Provide the [x, y] coordinate of the cell's center where the given text is located.  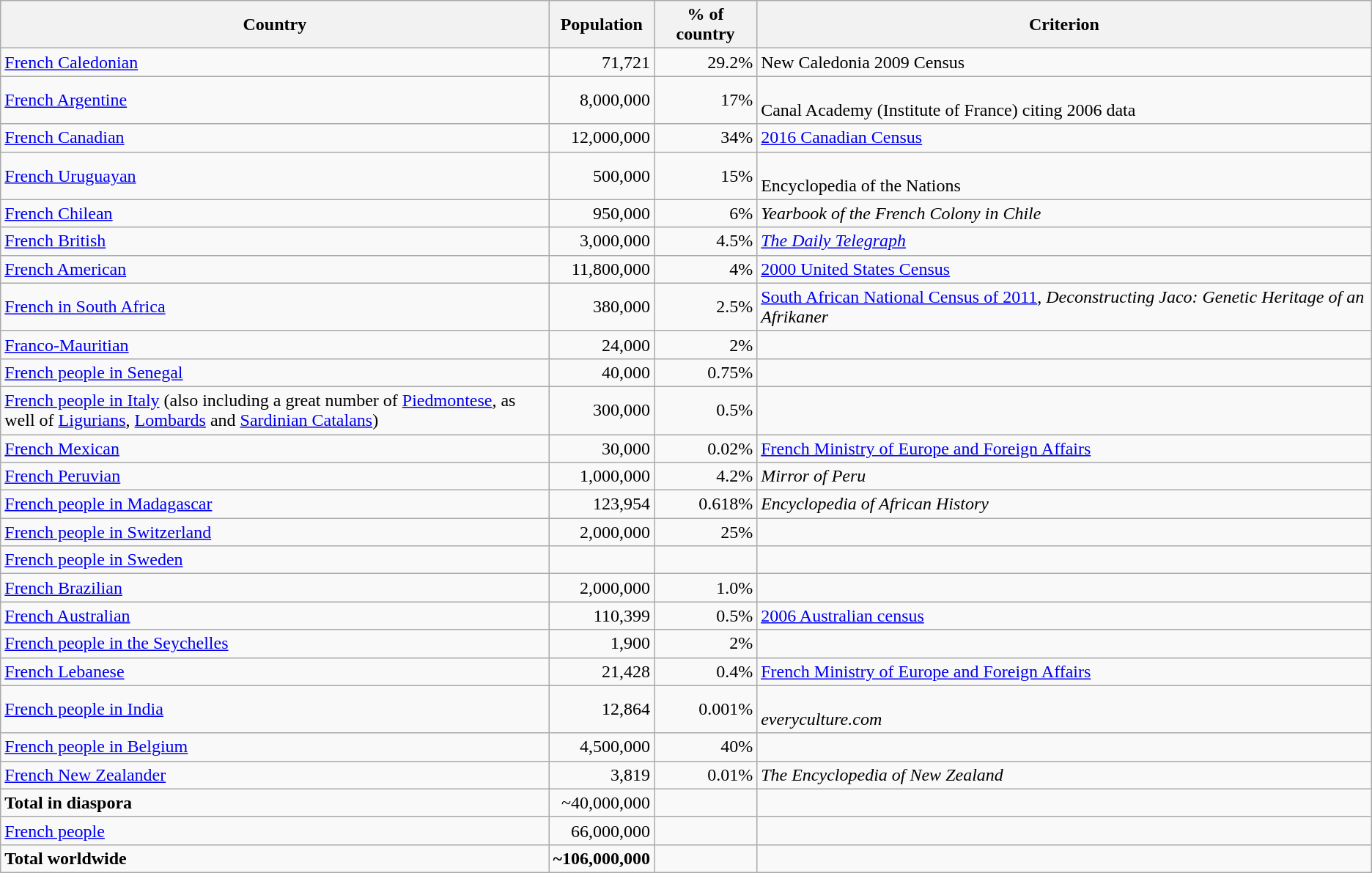
2000 United States Census [1064, 269]
Encyclopedia of African History [1064, 504]
110,399 [602, 616]
4% [705, 269]
123,954 [602, 504]
0.001% [705, 710]
34% [705, 138]
The Daily Telegraph [1064, 241]
French American [275, 269]
1,000,000 [602, 476]
500,000 [602, 176]
0.618% [705, 504]
12,864 [602, 710]
French Canadian [275, 138]
4.2% [705, 476]
40% [705, 747]
2006 Australian census [1064, 616]
~40,000,000 [602, 803]
French people in the Seychelles [275, 644]
2016 Canadian Census [1064, 138]
French people in Belgium [275, 747]
0.02% [705, 448]
17% [705, 100]
Franco-Mauritian [275, 345]
8,000,000 [602, 100]
66,000,000 [602, 830]
71,721 [602, 62]
30,000 [602, 448]
0.75% [705, 372]
1,900 [602, 644]
New Caledonia 2009 Census [1064, 62]
6% [705, 213]
French Peruvian [275, 476]
0.4% [705, 671]
21,428 [602, 671]
South African National Census of 2011, Deconstructing Jaco: Genetic Heritage of an Afrikaner [1064, 306]
The Encyclopedia of New Zealand [1064, 775]
380,000 [602, 306]
2.5% [705, 306]
French Mexican [275, 448]
French Australian [275, 616]
1.0% [705, 588]
French Lebanese [275, 671]
Canal Academy (Institute of France) citing 2006 data [1064, 100]
40,000 [602, 372]
Encyclopedia of the Nations [1064, 176]
25% [705, 532]
French people in Madagascar [275, 504]
0.01% [705, 775]
12,000,000 [602, 138]
Population [602, 25]
French Argentine [275, 100]
Yearbook of the French Colony in Chile [1064, 213]
everyculture.com [1064, 710]
24,000 [602, 345]
~106,000,000 [602, 858]
French Brazilian [275, 588]
French people in Switzerland [275, 532]
300,000 [602, 410]
11,800,000 [602, 269]
French Chilean [275, 213]
4.5% [705, 241]
Criterion [1064, 25]
Total in diaspora [275, 803]
French people in India [275, 710]
% of country [705, 25]
Mirror of Peru [1064, 476]
950,000 [602, 213]
Total worldwide [275, 858]
French people in Senegal [275, 372]
3,000,000 [602, 241]
French Caledonian [275, 62]
15% [705, 176]
29.2% [705, 62]
Country [275, 25]
French Uruguayan [275, 176]
4,500,000 [602, 747]
French in South Africa [275, 306]
French people in Sweden [275, 560]
French people [275, 830]
French people in Italy (also including a great number of Piedmontese, as well of Ligurians, Lombards and Sardinian Catalans) [275, 410]
French New Zealander [275, 775]
3,819 [602, 775]
French British [275, 241]
